Identify which cell holds the provided text, then report its (x, y) central coordinate. 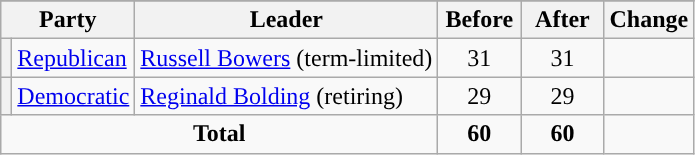
Total (220, 134)
Republican (74, 58)
Reginald Bolding (retiring) (286, 96)
Party (68, 20)
Change (649, 20)
Before (480, 20)
Russell Bowers (term-limited) (286, 58)
After (562, 20)
Democratic (74, 96)
Leader (286, 20)
